Output the [x, y] coordinate of the center of the cell containing the given text.  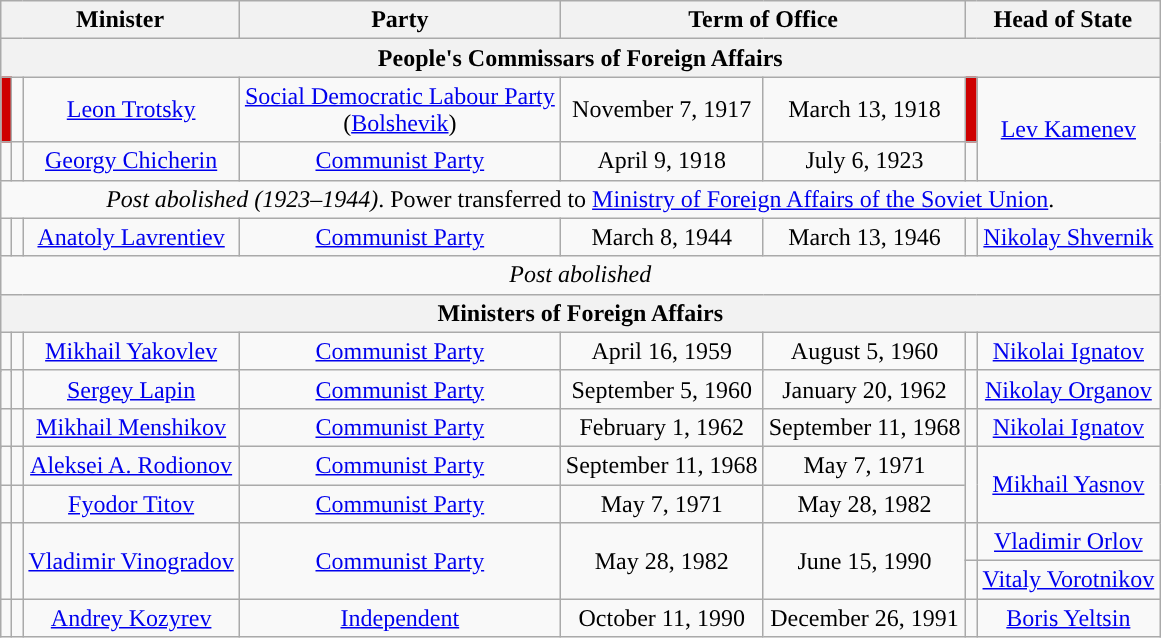
April 9, 1918 [662, 161]
January 20, 1962 [864, 389]
Sergey Lapin [131, 389]
Nikolay Organov [1068, 389]
August 5, 1960 [864, 351]
Vitaly Vorotnikov [1068, 580]
Aleksei A. Rodionov [131, 465]
December 26, 1991 [864, 618]
Andrey Kozyrev [131, 618]
March 13, 1946 [864, 237]
Mikhail Yakovlev [131, 351]
Party [400, 20]
June 15, 1990 [864, 561]
Vladimir Orlov [1068, 542]
September 5, 1960 [662, 389]
Mikhail Menshikov [131, 427]
March 13, 1918 [864, 110]
Lev Kamenev [1068, 128]
Boris Yeltsin [1068, 618]
Leon Trotsky [131, 110]
Anatoly Lavrentiev [131, 237]
Fyodor Titov [131, 503]
Post abolished [580, 275]
Nikolay Shvernik [1068, 237]
People's Commissars of Foreign Affairs [580, 58]
Mikhail Yasnov [1068, 484]
Independent [400, 618]
Vladimir Vinogradov [131, 561]
March 8, 1944 [662, 237]
Minister [120, 20]
Post abolished (1923–1944). Power transferred to Ministry of Foreign Affairs of the Soviet Union. [580, 199]
Ministers of Foreign Affairs [580, 313]
Georgy Chicherin [131, 161]
October 11, 1990 [662, 618]
Term of Office [763, 20]
Social Democratic Labour Party(Bolshevik) [400, 110]
November 7, 1917 [662, 110]
Head of State [1063, 20]
April 16, 1959 [662, 351]
July 6, 1923 [864, 161]
February 1, 1962 [662, 427]
